Capture the cell that displays the provided text and extract its [x, y] central coordinate. 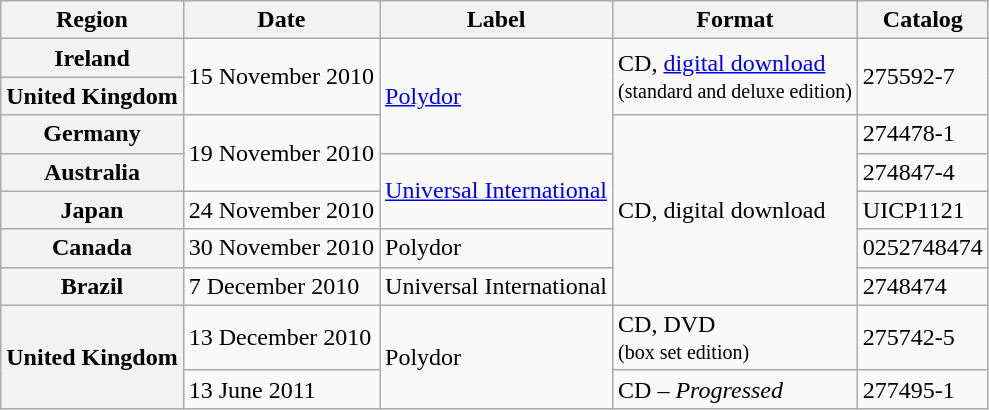
Format [736, 20]
Region [92, 20]
275592-7 [922, 77]
7 December 2010 [281, 286]
CD, DVD(box set edition) [736, 338]
15 November 2010 [281, 77]
Germany [92, 134]
0252748474 [922, 248]
Catalog [922, 20]
2748474 [922, 286]
274478-1 [922, 134]
Canada [92, 248]
Japan [92, 210]
277495-1 [922, 389]
UICP1121 [922, 210]
Ireland [92, 58]
Brazil [92, 286]
CD, digital download [736, 210]
Date [281, 20]
13 June 2011 [281, 389]
274847-4 [922, 172]
Label [496, 20]
13 December 2010 [281, 338]
24 November 2010 [281, 210]
30 November 2010 [281, 248]
Australia [92, 172]
19 November 2010 [281, 153]
CD, digital download(standard and deluxe edition) [736, 77]
CD – Progressed [736, 389]
275742-5 [922, 338]
